Search for the cell housing the specified text and yield its (x, y) center coordinate. 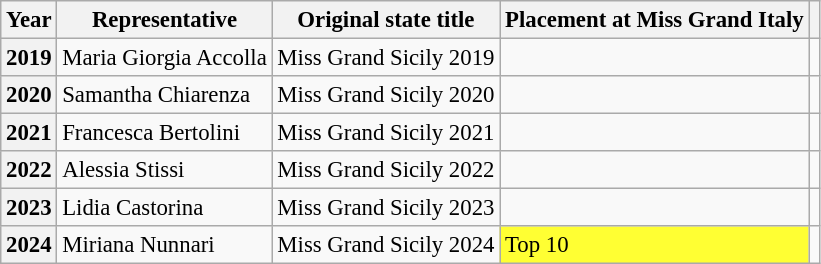
Representative (164, 20)
2019 (29, 58)
Original state title (386, 20)
Maria Giorgia Accolla (164, 58)
Miss Grand Sicily 2019 (386, 58)
Samantha Chiarenza (164, 95)
Lidia Castorina (164, 208)
Miss Grand Sicily 2022 (386, 170)
Miriana Nunnari (164, 245)
Miss Grand Sicily 2020 (386, 95)
Miss Grand Sicily 2021 (386, 133)
2020 (29, 95)
Top 10 (654, 245)
Miss Grand Sicily 2023 (386, 208)
Year (29, 20)
2023 (29, 208)
2024 (29, 245)
Francesca Bertolini (164, 133)
Placement at Miss Grand Italy (654, 20)
Miss Grand Sicily 2024 (386, 245)
2022 (29, 170)
Alessia Stissi (164, 170)
2021 (29, 133)
